Identify which cell holds the provided text, then report its [X, Y] central coordinate. 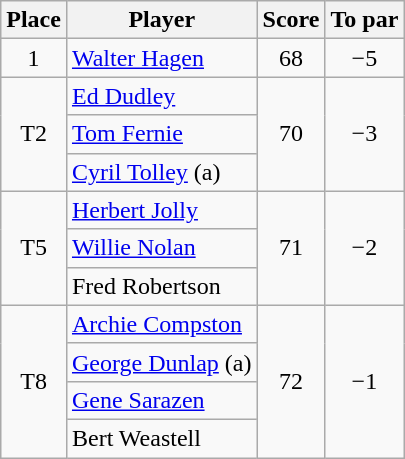
Walter Hagen [162, 58]
Willie Nolan [162, 248]
T2 [34, 134]
−1 [364, 381]
−5 [364, 58]
Place [34, 20]
George Dunlap (a) [162, 362]
−2 [364, 248]
Herbert Jolly [162, 210]
71 [291, 248]
70 [291, 134]
Archie Compston [162, 324]
1 [34, 58]
Bert Weastell [162, 438]
72 [291, 381]
Player [162, 20]
T8 [34, 381]
Fred Robertson [162, 286]
Ed Dudley [162, 96]
T5 [34, 248]
Gene Sarazen [162, 400]
Cyril Tolley (a) [162, 172]
−3 [364, 134]
To par [364, 20]
68 [291, 58]
Tom Fernie [162, 134]
Score [291, 20]
